Return (x, y) of the center of cell containing provided text 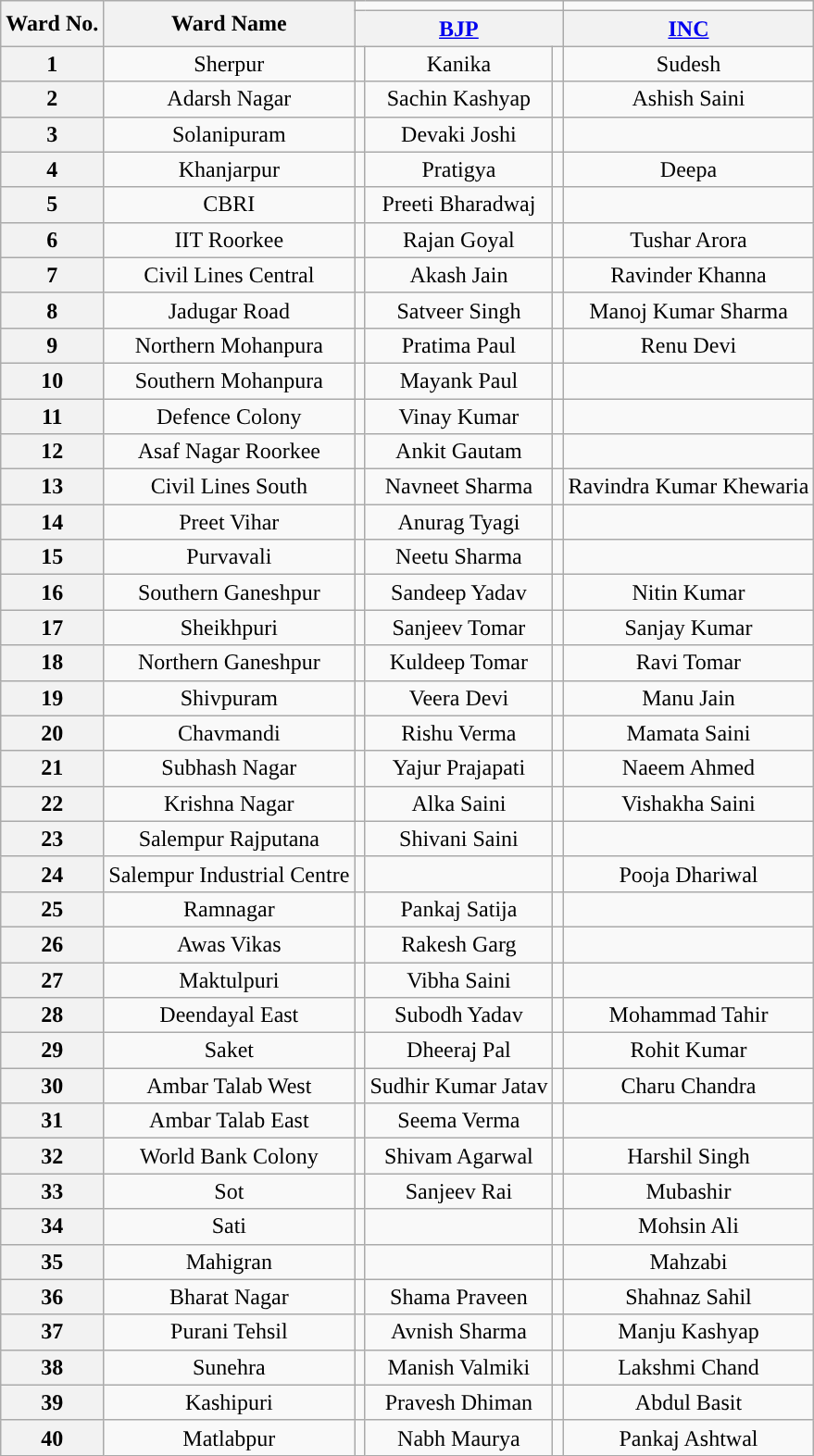
Asaf Nagar Roorkee (230, 452)
Krishna Nagar (230, 803)
24 (52, 874)
Charu Chandra (689, 1086)
1 (52, 64)
Sot (230, 1191)
Southern Ganeshpur (230, 592)
29 (52, 1051)
Seema Verma (459, 1121)
Ambar Talab East (230, 1121)
Solanipuram (230, 134)
Sanjay Kumar (689, 628)
30 (52, 1086)
Purani Tehsil (230, 1332)
Pankaj Ashtwal (689, 1437)
Sherpur (230, 64)
Ward Name (230, 24)
Nabh Maurya (459, 1437)
Sachin Kashyap (459, 99)
Neetu Sharma (459, 557)
33 (52, 1191)
Sanjeev Rai (459, 1191)
40 (52, 1437)
Rakesh Garg (459, 944)
Nitin Kumar (689, 592)
32 (52, 1156)
7 (52, 275)
Shivam Agarwal (459, 1156)
Manju Kashyap (689, 1332)
12 (52, 452)
Northern Mohanpura (230, 345)
Lakshmi Chand (689, 1367)
CBRI (230, 205)
16 (52, 592)
Maktulpuri (230, 980)
31 (52, 1121)
IIT Roorkee (230, 240)
Manu Jain (689, 698)
Subhash Nagar (230, 768)
Pankaj Satija (459, 909)
Dheeraj Pal (459, 1051)
Renu Devi (689, 345)
13 (52, 487)
Shivani Saini (459, 839)
Subodh Yadav (459, 1015)
Vibha Saini (459, 980)
36 (52, 1297)
Chavmandi (230, 733)
26 (52, 944)
39 (52, 1402)
Mahzabi (689, 1262)
Adarsh Nagar (230, 99)
Mahigran (230, 1262)
23 (52, 839)
Ward No. (52, 24)
34 (52, 1226)
Southern Mohanpura (230, 380)
4 (52, 169)
BJP (459, 29)
38 (52, 1367)
Saket (230, 1051)
27 (52, 980)
Veera Devi (459, 698)
Shama Praveen (459, 1297)
Abdul Basit (689, 1402)
Satveer Singh (459, 310)
Manoj Kumar Sharma (689, 310)
Jadugar Road (230, 310)
25 (52, 909)
Rishu Verma (459, 733)
Ravi Tomar (689, 663)
Mamata Saini (689, 733)
Harshil Singh (689, 1156)
World Bank Colony (230, 1156)
Defence Colony (230, 416)
Ravinder Khanna (689, 275)
21 (52, 768)
Yajur Prajapati (459, 768)
5 (52, 205)
Manish Valmiki (459, 1367)
INC (689, 29)
Rohit Kumar (689, 1051)
Sati (230, 1226)
Shahnaz Sahil (689, 1297)
Pooja Dhariwal (689, 874)
Salempur Industrial Centre (230, 874)
19 (52, 698)
Shivpuram (230, 698)
Deepa (689, 169)
Northern Ganeshpur (230, 663)
2 (52, 99)
Ravindra Kumar Khewaria (689, 487)
Khanjarpur (230, 169)
Devaki Joshi (459, 134)
Preeti Bharadwaj (459, 205)
Sudesh (689, 64)
14 (52, 522)
Pratima Paul (459, 345)
9 (52, 345)
Vinay Kumar (459, 416)
37 (52, 1332)
28 (52, 1015)
Deendayal East (230, 1015)
15 (52, 557)
Purvavali (230, 557)
18 (52, 663)
Ramnagar (230, 909)
Sheikhpuri (230, 628)
Tushar Arora (689, 240)
Kuldeep Tomar (459, 663)
Mayank Paul (459, 380)
Mubashir (689, 1191)
Naeem Ahmed (689, 768)
Civil Lines South (230, 487)
Vishakha Saini (689, 803)
Sunehra (230, 1367)
Preet Vihar (230, 522)
Kanika (459, 64)
22 (52, 803)
Ankit Gautam (459, 452)
Pratigya (459, 169)
Anurag Tyagi (459, 522)
8 (52, 310)
11 (52, 416)
Bharat Nagar (230, 1297)
35 (52, 1262)
10 (52, 380)
Rajan Goyal (459, 240)
Matlabpur (230, 1437)
Akash Jain (459, 275)
Ambar Talab West (230, 1086)
Civil Lines Central (230, 275)
Navneet Sharma (459, 487)
Awas Vikas (230, 944)
17 (52, 628)
6 (52, 240)
Alka Saini (459, 803)
Mohsin Ali (689, 1226)
Sanjeev Tomar (459, 628)
Sandeep Yadav (459, 592)
Sudhir Kumar Jatav (459, 1086)
Pravesh Dhiman (459, 1402)
Mohammad Tahir (689, 1015)
Ashish Saini (689, 99)
3 (52, 134)
Salempur Rajputana (230, 839)
Avnish Sharma (459, 1332)
20 (52, 733)
Kashipuri (230, 1402)
